Search for the cell housing the specified text and yield its (x, y) center coordinate. 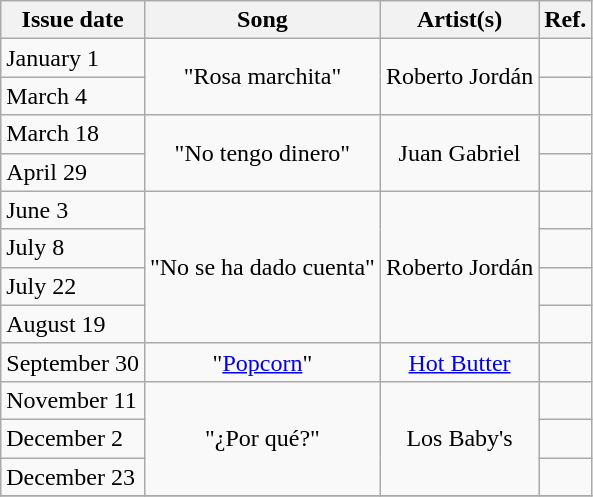
Song (262, 20)
Los Baby's (459, 438)
January 1 (73, 58)
July 22 (73, 286)
December 23 (73, 477)
April 29 (73, 172)
"Popcorn" (262, 362)
Issue date (73, 20)
Juan Gabriel (459, 153)
March 4 (73, 96)
"Rosa marchita" (262, 77)
Artist(s) (459, 20)
November 11 (73, 400)
December 2 (73, 438)
June 3 (73, 210)
"No tengo dinero" (262, 153)
March 18 (73, 134)
Hot Butter (459, 362)
August 19 (73, 324)
Ref. (566, 20)
"No se ha dado cuenta" (262, 267)
July 8 (73, 248)
"¿Por qué?" (262, 438)
September 30 (73, 362)
